For the text-containing cell, return its midpoint in [X, Y] coordinate format. 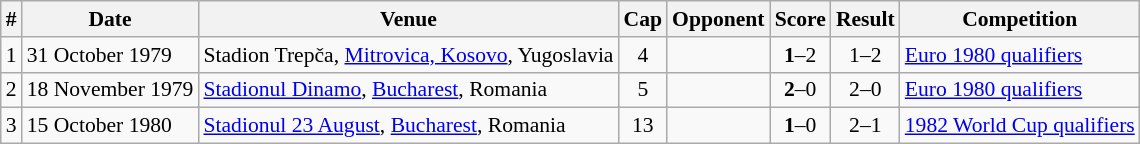
Competition [1020, 19]
1 [12, 55]
Stadionul 23 August, Bucharest, Romania [408, 126]
1–0 [800, 126]
2–1 [866, 126]
Venue [408, 19]
5 [644, 90]
Score [800, 19]
31 October 1979 [110, 55]
13 [644, 126]
3 [12, 126]
Stadionul Dinamo, Bucharest, Romania [408, 90]
Cap [644, 19]
18 November 1979 [110, 90]
# [12, 19]
Result [866, 19]
4 [644, 55]
Opponent [718, 19]
Stadion Trepča, Mitrovica, Kosovo, Yugoslavia [408, 55]
1982 World Cup qualifiers [1020, 126]
2 [12, 90]
Date [110, 19]
15 October 1980 [110, 126]
